Capture the cell that displays the provided text and extract its [X, Y] central coordinate. 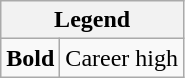
Bold [30, 58]
Career high [122, 58]
Legend [92, 20]
